From the cell containing the given text, extract its center point as [X, Y] coordinate. 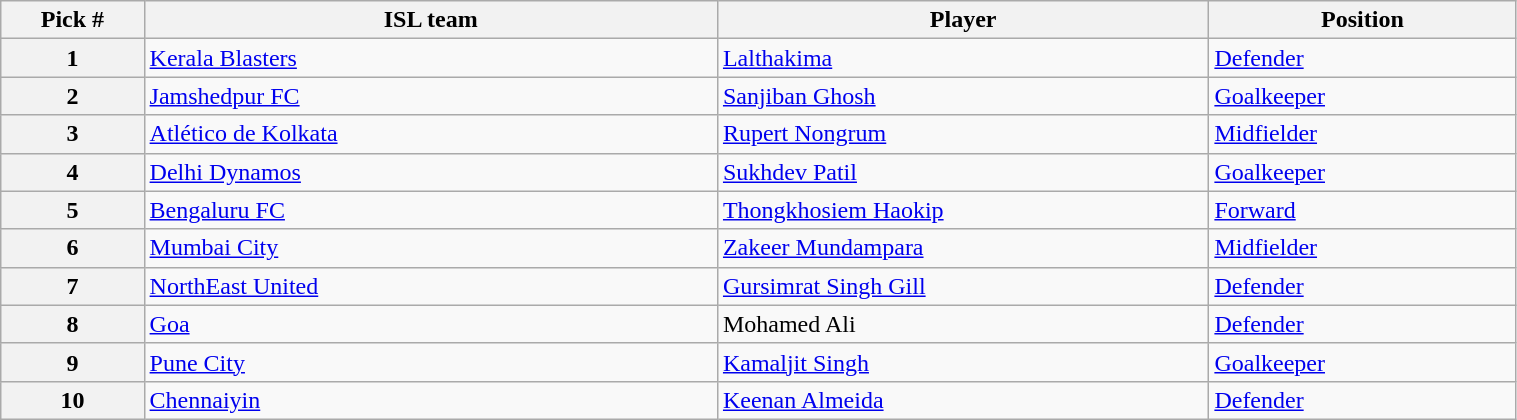
Sanjiban Ghosh [962, 96]
Lalthakima [962, 58]
Keenan Almeida [962, 400]
6 [72, 248]
Mohamed Ali [962, 324]
Mumbai City [430, 248]
Atlético de Kolkata [430, 134]
Position [1362, 20]
Zakeer Mundampara [962, 248]
7 [72, 286]
9 [72, 362]
5 [72, 210]
Sukhdev Patil [962, 172]
Rupert Nongrum [962, 134]
8 [72, 324]
Kerala Blasters [430, 58]
2 [72, 96]
Delhi Dynamos [430, 172]
Player [962, 20]
Thongkhosiem Haokip [962, 210]
NorthEast United [430, 286]
Kamaljit Singh [962, 362]
Pick # [72, 20]
Forward [1362, 210]
4 [72, 172]
Chennaiyin [430, 400]
3 [72, 134]
Goa [430, 324]
1 [72, 58]
Gursimrat Singh Gill [962, 286]
Jamshedpur FC [430, 96]
Bengaluru FC [430, 210]
Pune City [430, 362]
10 [72, 400]
ISL team [430, 20]
